Scan for the cell matching the given text and deliver its (X, Y) coordinate at center. 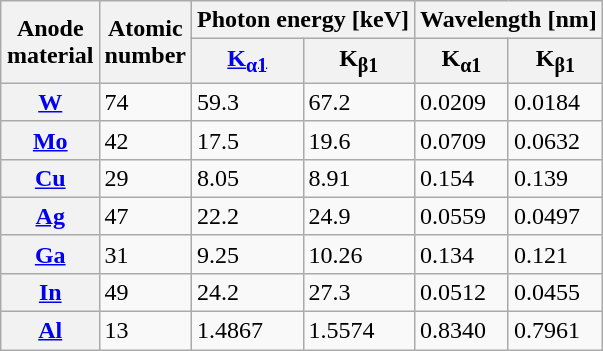
Al (50, 331)
29 (145, 178)
24.2 (247, 292)
22.2 (247, 216)
Ag (50, 216)
0.0709 (462, 140)
In (50, 292)
59.3 (247, 102)
Atomicnumber (145, 42)
1.5574 (359, 331)
0.154 (462, 178)
0.121 (555, 254)
0.7961 (555, 331)
Anodematerial (50, 42)
17.5 (247, 140)
42 (145, 140)
0.0559 (462, 216)
0.134 (462, 254)
0.0455 (555, 292)
0.139 (555, 178)
0.0184 (555, 102)
8.05 (247, 178)
0.0632 (555, 140)
47 (145, 216)
0.0512 (462, 292)
49 (145, 292)
Cu (50, 178)
W (50, 102)
0.8340 (462, 331)
1.4867 (247, 331)
Photon energy [keV] (302, 20)
10.26 (359, 254)
13 (145, 331)
27.3 (359, 292)
24.9 (359, 216)
9.25 (247, 254)
Mo (50, 140)
31 (145, 254)
Ga (50, 254)
0.0497 (555, 216)
74 (145, 102)
19.6 (359, 140)
67.2 (359, 102)
Wavelength [nm] (509, 20)
0.0209 (462, 102)
8.91 (359, 178)
